Determine the (X, Y) coordinate at the center of the cell enclosing the given text.  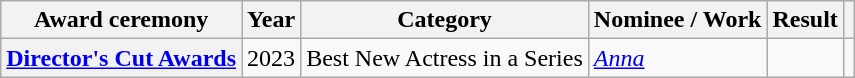
Best New Actress in a Series (445, 58)
Year (272, 20)
Award ceremony (122, 20)
Category (445, 20)
Result (805, 20)
Anna (678, 58)
2023 (272, 58)
Nominee / Work (678, 20)
Director's Cut Awards (122, 58)
